Extract the (x, y) coordinate from the center of the cell holding the provided text.  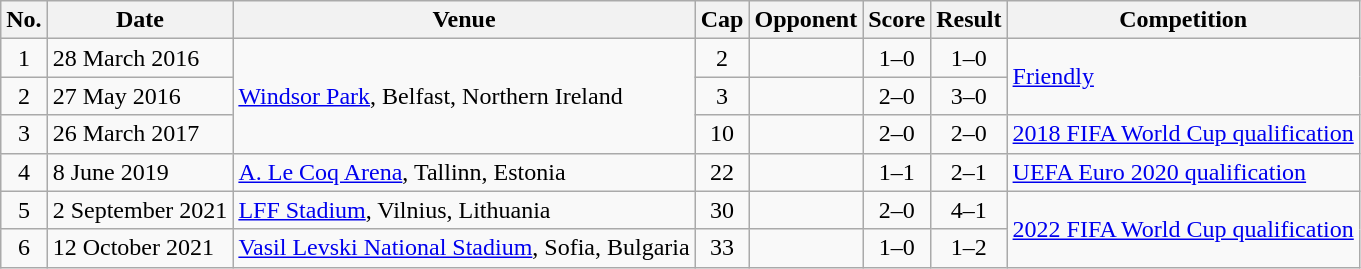
A. Le Coq Arena, Tallinn, Estonia (464, 172)
Vasil Levski National Stadium, Sofia, Bulgaria (464, 248)
5 (24, 210)
Date (140, 20)
22 (722, 172)
Venue (464, 20)
2018 FIFA World Cup qualification (1183, 134)
4 (24, 172)
No. (24, 20)
1–2 (969, 248)
12 October 2021 (140, 248)
1 (24, 58)
Competition (1183, 20)
Cap (722, 20)
2–1 (969, 172)
26 March 2017 (140, 134)
8 June 2019 (140, 172)
28 March 2016 (140, 58)
UEFA Euro 2020 qualification (1183, 172)
27 May 2016 (140, 96)
6 (24, 248)
Friendly (1183, 77)
1–1 (897, 172)
Score (897, 20)
30 (722, 210)
3–0 (969, 96)
33 (722, 248)
2 September 2021 (140, 210)
10 (722, 134)
2022 FIFA World Cup qualification (1183, 229)
Result (969, 20)
4–1 (969, 210)
Opponent (806, 20)
Windsor Park, Belfast, Northern Ireland (464, 96)
LFF Stadium, Vilnius, Lithuania (464, 210)
